Find where the given text appears and provide that cell's center as (x, y) coordinate. 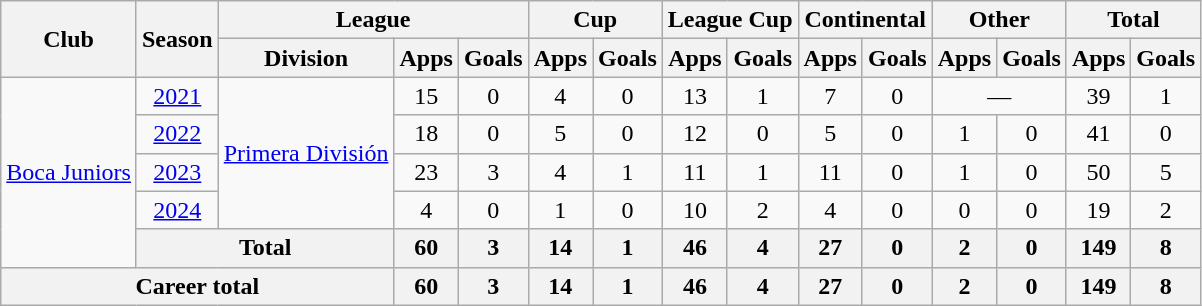
Continental (865, 20)
2023 (177, 172)
18 (426, 134)
12 (694, 134)
23 (426, 172)
39 (1098, 96)
League Cup (730, 20)
Division (306, 58)
2022 (177, 134)
Cup (595, 20)
Club (69, 39)
Season (177, 39)
Primera División (306, 153)
50 (1098, 172)
Other (999, 20)
2024 (177, 210)
10 (694, 210)
15 (426, 96)
13 (694, 96)
Career total (198, 286)
7 (830, 96)
2021 (177, 96)
19 (1098, 210)
41 (1098, 134)
— (999, 96)
League (373, 20)
Boca Juniors (69, 172)
